Output the [X, Y] coordinate of the center of the cell containing the given text.  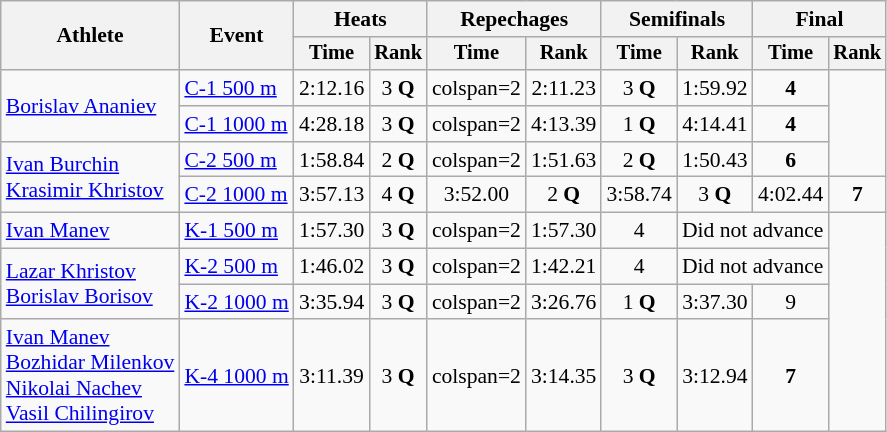
Lazar Khristov Borislav Borisov [90, 284]
K-1 500 m [236, 231]
Heats [360, 19]
Athlete [90, 36]
C-1 1000 m [236, 124]
C-1 500 m [236, 88]
6 [791, 160]
4:14.41 [715, 124]
1:50.43 [715, 160]
1:58.84 [332, 160]
K-2 1000 m [236, 302]
Ivan BurchinKrasimir Khristov [90, 178]
3:57.13 [332, 195]
C-2 1000 m [236, 195]
2:11.23 [564, 88]
4:13.39 [564, 124]
1:59.92 [715, 88]
1:51.63 [564, 160]
K-4 1000 m [236, 376]
Repechages [514, 19]
Ivan Manev [90, 231]
9 [791, 302]
3:26.76 [564, 302]
Event [236, 36]
2:12.16 [332, 88]
3:12.94 [715, 376]
Semifinals [676, 19]
3:14.35 [564, 376]
3:58.74 [638, 195]
Borislav Ananiev [90, 106]
1:42.21 [564, 267]
3:52.00 [476, 195]
1:46.02 [332, 267]
Ivan Manev Bozhidar MilenkovNikolai NachevVasil Chilingirov [90, 376]
4:28.18 [332, 124]
K-2 500 m [236, 267]
4 Q [398, 195]
4:02.44 [791, 195]
Final [820, 19]
3:37.30 [715, 302]
3:11.39 [332, 376]
3:35.94 [332, 302]
C-2 500 m [236, 160]
